Provide the [x, y] coordinate of the cell's center where the given text is located.  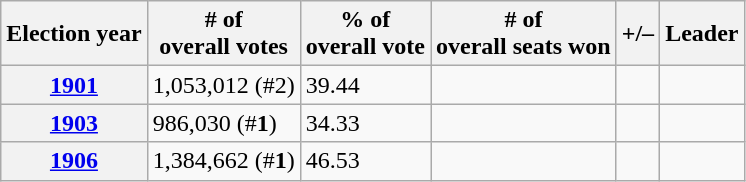
% ofoverall vote [365, 34]
# ofoverall votes [224, 34]
1901 [74, 85]
1,053,012 (#2) [224, 85]
Leader [702, 34]
39.44 [365, 85]
# ofoverall seats won [524, 34]
+/– [638, 34]
Election year [74, 34]
46.53 [365, 161]
1,384,662 (#1) [224, 161]
1903 [74, 123]
34.33 [365, 123]
986,030 (#1) [224, 123]
1906 [74, 161]
